Identify which cell holds the provided text, then report its (x, y) central coordinate. 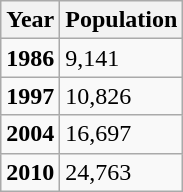
16,697 (122, 134)
2010 (30, 172)
9,141 (122, 58)
2004 (30, 134)
Population (122, 20)
Year (30, 20)
10,826 (122, 96)
24,763 (122, 172)
1997 (30, 96)
1986 (30, 58)
